Find where the given text appears and provide that cell's center as (X, Y) coordinate. 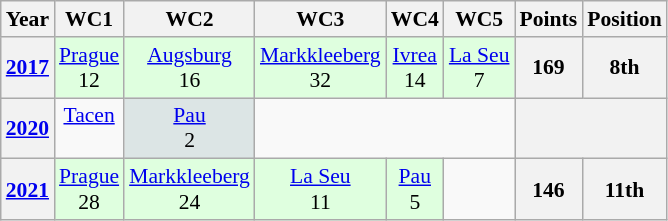
169 (549, 68)
146 (549, 190)
2017 (28, 68)
Markkleeberg24 (190, 190)
WC1 (89, 19)
2021 (28, 190)
WC2 (190, 19)
Augsburg 16 (190, 68)
Points (549, 19)
Prague 12 (89, 68)
Position (624, 19)
WC5 (480, 19)
Ivrea 14 (415, 68)
WC4 (415, 19)
2020 (28, 128)
Pau 5 (415, 190)
Markkleeberg32 (320, 68)
11th (624, 190)
Tacen (89, 128)
WC3 (320, 19)
Year (28, 19)
Prague 28 (89, 190)
La Seu 11 (320, 190)
8th (624, 68)
Pau 2 (190, 128)
La Seu 7 (480, 68)
